Locate the cell with the specified text and output its [X, Y] center coordinate. 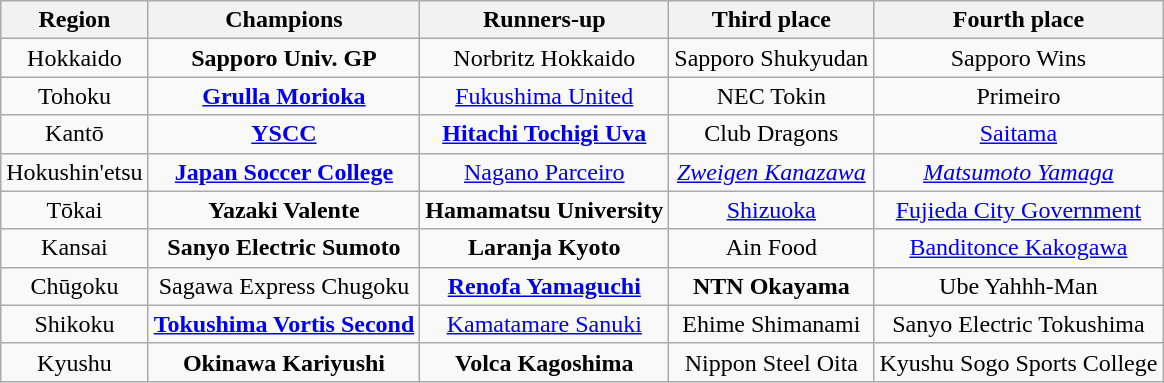
Laranja Kyoto [544, 248]
Club Dragons [772, 134]
Norbritz Hokkaido [544, 58]
Fukushima United [544, 96]
Hokushin'etsu [74, 172]
Region [74, 20]
Sapporo Univ. GP [284, 58]
Tōkai [74, 210]
Matsumoto Yamaga [1018, 172]
Renofa Yamaguchi [544, 286]
Yazaki Valente [284, 210]
Nippon Steel Oita [772, 362]
Saitama [1018, 134]
Ain Food [772, 248]
Sanyo Electric Sumoto [284, 248]
Japan Soccer College [284, 172]
Kansai [74, 248]
NEC Tokin [772, 96]
NTN Okayama [772, 286]
Third place [772, 20]
Tohoku [74, 96]
Kamatamare Sanuki [544, 324]
Nagano Parceiro [544, 172]
Hamamatsu University [544, 210]
Kyushu [74, 362]
YSCC [284, 134]
Banditonce Kakogawa [1018, 248]
Sanyo Electric Tokushima [1018, 324]
Shikoku [74, 324]
Kantō [74, 134]
Sapporo Wins [1018, 58]
Ube Yahhh-Man [1018, 286]
Okinawa Kariyushi [284, 362]
Fujieda City Government [1018, 210]
Sagawa Express Chugoku [284, 286]
Chūgoku [74, 286]
Primeiro [1018, 96]
Hokkaido [74, 58]
Fourth place [1018, 20]
Champions [284, 20]
Ehime Shimanami [772, 324]
Kyushu Sogo Sports College [1018, 362]
Zweigen Kanazawa [772, 172]
Shizuoka [772, 210]
Runners-up [544, 20]
Grulla Morioka [284, 96]
Tokushima Vortis Second [284, 324]
Sapporo Shukyudan [772, 58]
Hitachi Tochigi Uva [544, 134]
Volca Kagoshima [544, 362]
